For the text-containing cell, return its midpoint in (x, y) coordinate format. 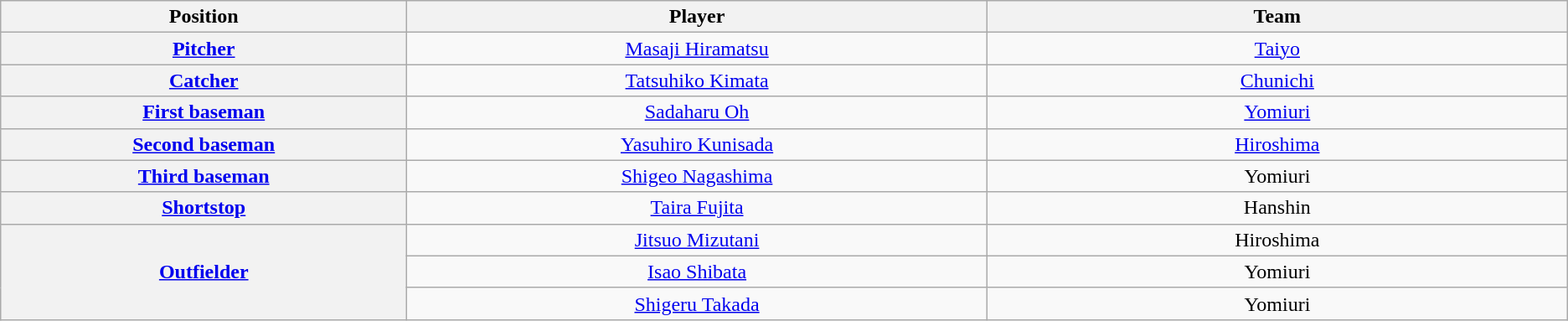
Third baseman (204, 176)
Tatsuhiko Kimata (697, 80)
Masaji Hiramatsu (697, 49)
Second baseman (204, 144)
Shigeo Nagashima (697, 176)
Isao Shibata (697, 272)
Catcher (204, 80)
Shigeru Takada (697, 303)
Taiyo (1277, 49)
Pitcher (204, 49)
Chunichi (1277, 80)
Team (1277, 17)
Taira Fujita (697, 208)
First baseman (204, 112)
Hanshin (1277, 208)
Jitsuo Mizutani (697, 240)
Sadaharu Oh (697, 112)
Shortstop (204, 208)
Outfielder (204, 272)
Yasuhiro Kunisada (697, 144)
Position (204, 17)
Player (697, 17)
